Identify which cell holds the provided text, then report its [X, Y] central coordinate. 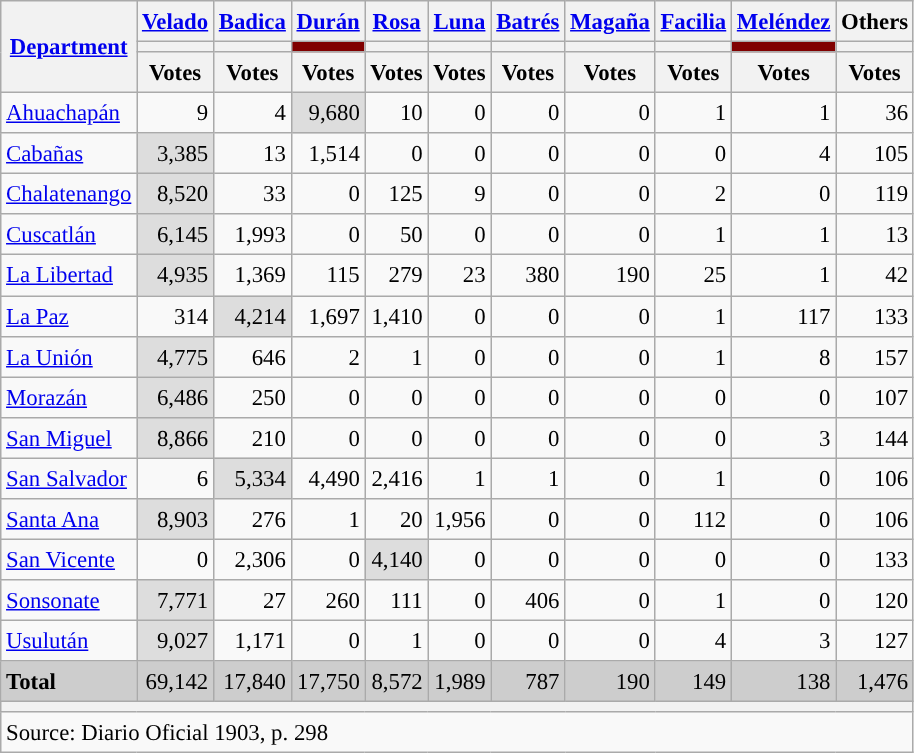
8,572 [396, 682]
Chalatenango [69, 194]
4,490 [328, 478]
50 [396, 234]
Source: Diario Oficial 1903, p. 298 [458, 732]
120 [875, 600]
17,840 [252, 682]
10 [396, 114]
5,334 [252, 478]
Department [69, 47]
107 [875, 398]
279 [396, 276]
119 [875, 194]
1,697 [328, 316]
406 [528, 600]
138 [784, 682]
787 [528, 682]
1,514 [328, 154]
20 [396, 520]
157 [875, 356]
2,416 [396, 478]
Cabañas [69, 154]
112 [693, 520]
4,775 [176, 356]
1,171 [252, 640]
Usulután [69, 640]
1,989 [460, 682]
210 [252, 438]
1,410 [396, 316]
9,027 [176, 640]
4,214 [252, 316]
105 [875, 154]
42 [875, 276]
380 [528, 276]
Velado [176, 22]
149 [693, 682]
1,993 [252, 234]
115 [328, 276]
Durán [328, 22]
2,306 [252, 560]
San Miguel [69, 438]
144 [875, 438]
25 [693, 276]
Others [875, 22]
8 [784, 356]
250 [252, 398]
Rosa [396, 22]
27 [252, 600]
1,956 [460, 520]
Batrés [528, 22]
Facilia [693, 22]
314 [176, 316]
4,140 [396, 560]
276 [252, 520]
La Paz [69, 316]
111 [396, 600]
8,866 [176, 438]
Santa Ana [69, 520]
San Salvador [69, 478]
6,145 [176, 234]
1,369 [252, 276]
3,385 [176, 154]
127 [875, 640]
Meléndez [784, 22]
San Vicente [69, 560]
6,486 [176, 398]
La Unión [69, 356]
17,750 [328, 682]
Magaña [610, 22]
9,680 [328, 114]
23 [460, 276]
125 [396, 194]
8,903 [176, 520]
Sonsonate [69, 600]
1,476 [875, 682]
36 [875, 114]
117 [784, 316]
260 [328, 600]
La Libertad [69, 276]
Cuscatlán [69, 234]
7,771 [176, 600]
646 [252, 356]
Total [69, 682]
Ahuachapán [69, 114]
8,520 [176, 194]
4,935 [176, 276]
Luna [460, 22]
6 [176, 478]
Badica [252, 22]
Morazán [69, 398]
69,142 [176, 682]
33 [252, 194]
